Detect which cell encompasses the target text, then output its (x, y) center coordinate. 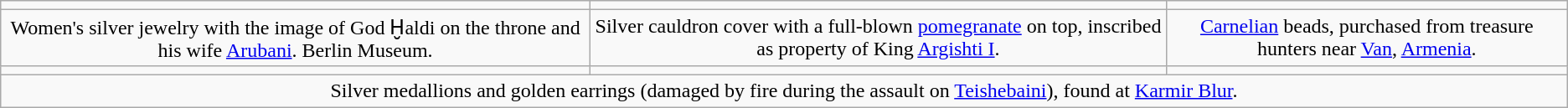
Women's silver jewelry with the image of God Ḫaldi on the throne and his wife Arubani. Berlin Museum. (296, 39)
Silver cauldron cover with a full-blown pomegranate on top, inscribed as property of King Argishti I. (878, 39)
Silver medallions and golden earrings (damaged by fire during the assault on Teishebaini), found at Karmir Blur. (784, 90)
Carnelian beads, purchased from treasure hunters near Van, Armenia. (1367, 39)
